Detect which cell encompasses the target text, then output its [x, y] center coordinate. 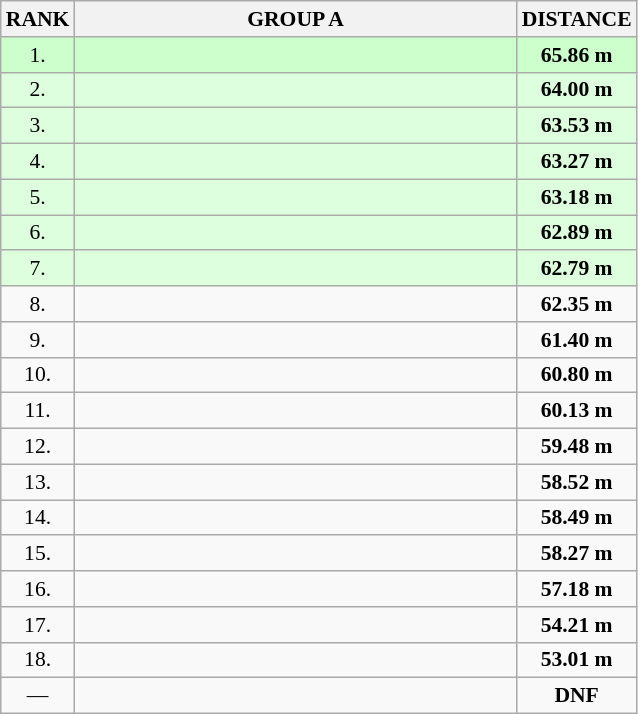
6. [38, 233]
RANK [38, 19]
64.00 m [577, 90]
11. [38, 411]
15. [38, 554]
58.52 m [577, 482]
3. [38, 126]
DNF [577, 696]
GROUP A [295, 19]
63.53 m [577, 126]
58.49 m [577, 518]
62.89 m [577, 233]
5. [38, 197]
13. [38, 482]
17. [38, 625]
— [38, 696]
57.18 m [577, 589]
62.79 m [577, 269]
58.27 m [577, 554]
63.18 m [577, 197]
DISTANCE [577, 19]
60.13 m [577, 411]
10. [38, 375]
2. [38, 90]
59.48 m [577, 447]
18. [38, 660]
8. [38, 304]
65.86 m [577, 55]
1. [38, 55]
14. [38, 518]
12. [38, 447]
62.35 m [577, 304]
7. [38, 269]
4. [38, 162]
54.21 m [577, 625]
53.01 m [577, 660]
16. [38, 589]
61.40 m [577, 340]
9. [38, 340]
60.80 m [577, 375]
63.27 m [577, 162]
